Locate the cell with the specified text and output its [X, Y] center coordinate. 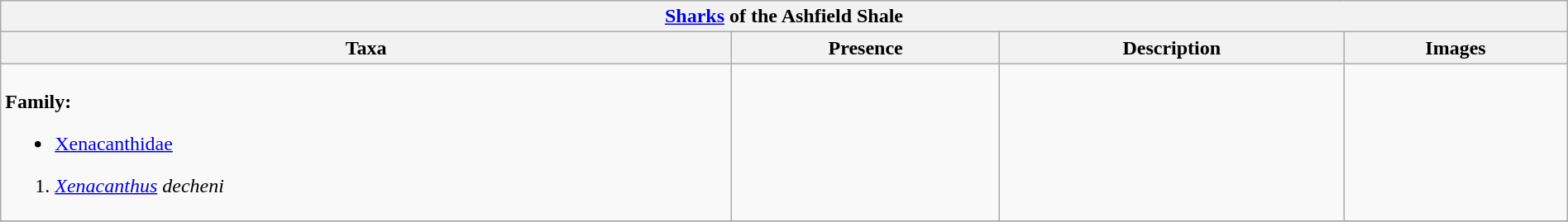
Family:XenacanthidaeXenacanthus decheni [366, 142]
Taxa [366, 48]
Description [1172, 48]
Sharks of the Ashfield Shale [784, 17]
Images [1456, 48]
Presence [865, 48]
